Identify which cell holds the provided text, then report its [X, Y] central coordinate. 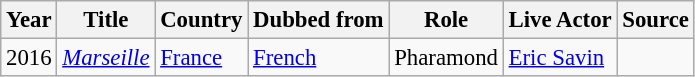
Dubbed from [318, 20]
Source [656, 20]
2016 [29, 58]
Year [29, 20]
Role [446, 20]
French [318, 58]
Country [202, 20]
Eric Savin [560, 58]
Live Actor [560, 20]
Pharamond [446, 58]
Marseille [106, 58]
France [202, 58]
Title [106, 20]
